For the text-containing cell, return its midpoint in (x, y) coordinate format. 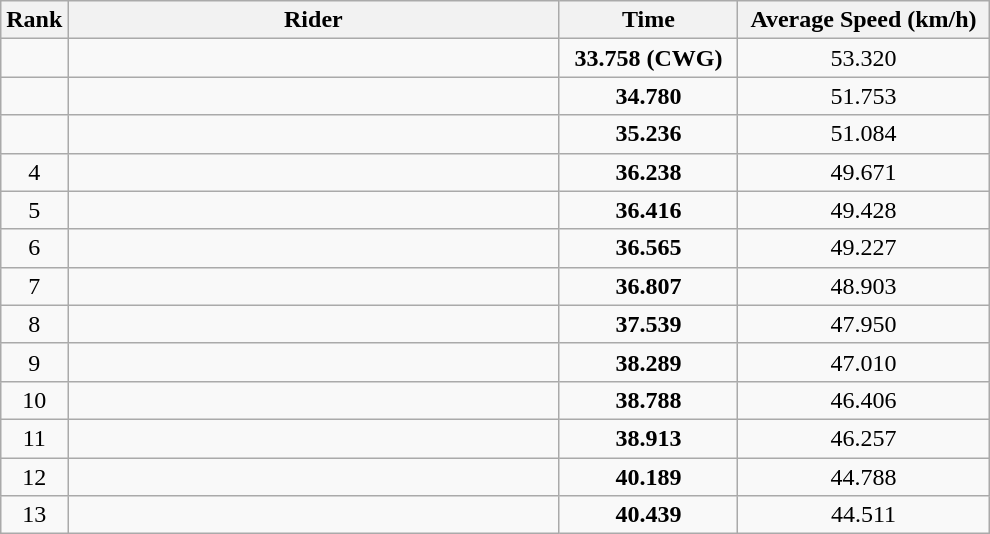
6 (34, 248)
Rank (34, 20)
13 (34, 515)
12 (34, 477)
5 (34, 210)
8 (34, 324)
33.758 (CWG) (648, 58)
38.913 (648, 438)
44.511 (864, 515)
47.010 (864, 362)
37.539 (648, 324)
36.807 (648, 286)
51.753 (864, 96)
11 (34, 438)
49.428 (864, 210)
49.671 (864, 172)
46.257 (864, 438)
Average Speed (km/h) (864, 20)
36.238 (648, 172)
38.788 (648, 400)
40.439 (648, 515)
51.084 (864, 134)
38.289 (648, 362)
47.950 (864, 324)
34.780 (648, 96)
36.565 (648, 248)
48.903 (864, 286)
Rider (314, 20)
44.788 (864, 477)
49.227 (864, 248)
35.236 (648, 134)
Time (648, 20)
40.189 (648, 477)
53.320 (864, 58)
9 (34, 362)
10 (34, 400)
46.406 (864, 400)
4 (34, 172)
7 (34, 286)
36.416 (648, 210)
